Scan for the cell matching the given text and deliver its [X, Y] coordinate at center. 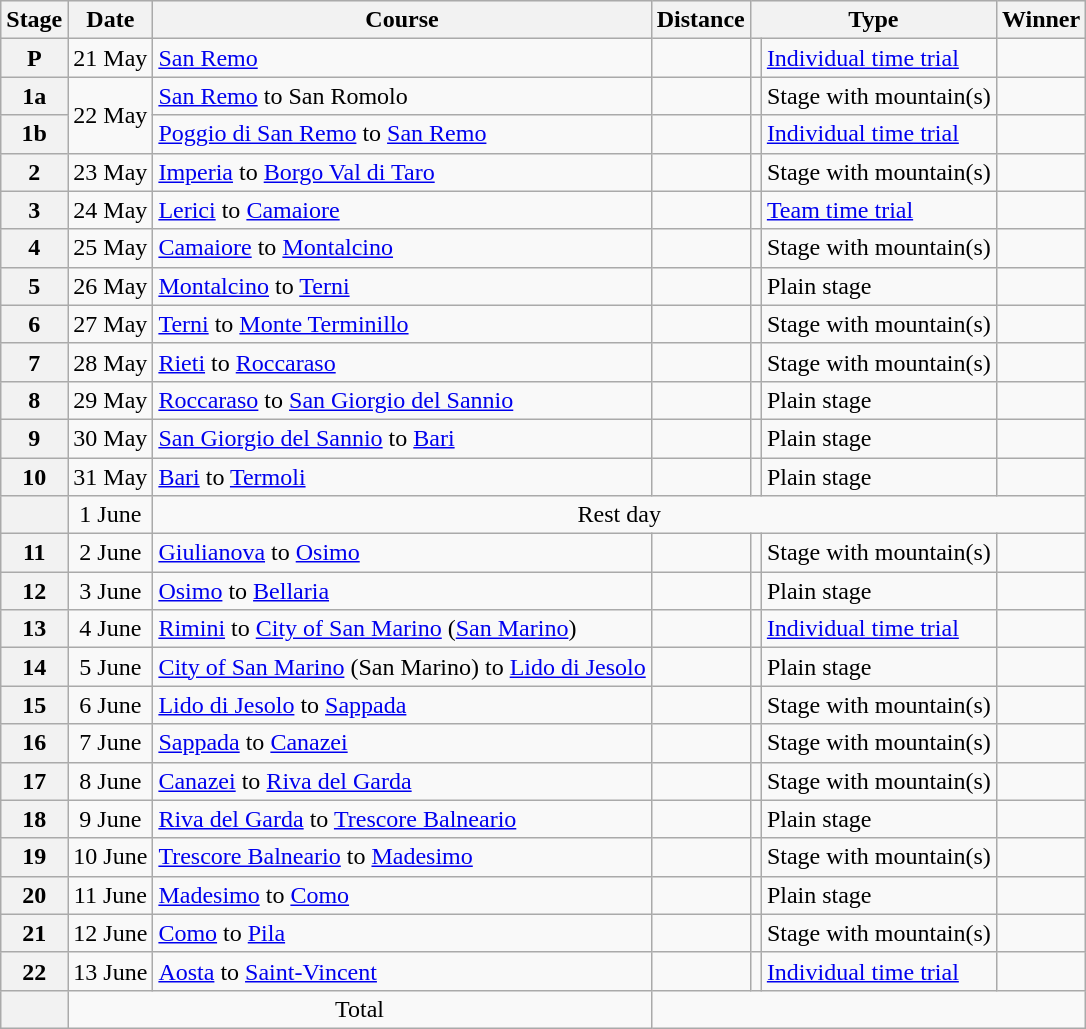
27 May [110, 324]
30 May [110, 438]
Rieti to Roccaraso [402, 362]
Rimini to City of San Marino (San Marino) [402, 629]
20 [34, 895]
9 June [110, 819]
10 June [110, 857]
Rest day [620, 515]
San Remo to San Romolo [402, 96]
2 June [110, 553]
Lido di Jesolo to Sappada [402, 705]
10 [34, 477]
3 June [110, 591]
Riva del Garda to Trescore Balneario [402, 819]
7 June [110, 743]
15 [34, 705]
29 May [110, 400]
13 June [110, 971]
22 [34, 971]
Course [402, 20]
9 [34, 438]
3 [34, 210]
Aosta to Saint-Vincent [402, 971]
14 [34, 667]
21 May [110, 58]
11 [34, 553]
31 May [110, 477]
1b [34, 134]
18 [34, 819]
13 [34, 629]
4 [34, 248]
Total [360, 1009]
San Giorgio del Sannio to Bari [402, 438]
6 June [110, 705]
Date [110, 20]
2 [34, 172]
Team time trial [878, 210]
19 [34, 857]
5 June [110, 667]
Roccaraso to San Giorgio del Sannio [402, 400]
Madesimo to Como [402, 895]
8 June [110, 781]
1 June [110, 515]
Bari to Termoli [402, 477]
Distance [700, 20]
24 May [110, 210]
Poggio di San Remo to San Remo [402, 134]
1a [34, 96]
San Remo [402, 58]
12 [34, 591]
7 [34, 362]
17 [34, 781]
4 June [110, 629]
12 June [110, 933]
5 [34, 286]
Terni to Monte Terminillo [402, 324]
Montalcino to Terni [402, 286]
16 [34, 743]
11 June [110, 895]
Canazei to Riva del Garda [402, 781]
Sappada to Canazei [402, 743]
25 May [110, 248]
Camaiore to Montalcino [402, 248]
21 [34, 933]
City of San Marino (San Marino) to Lido di Jesolo [402, 667]
Como to Pila [402, 933]
6 [34, 324]
8 [34, 400]
26 May [110, 286]
Osimo to Bellaria [402, 591]
P [34, 58]
Winner [1040, 20]
Type [873, 20]
Giulianova to Osimo [402, 553]
28 May [110, 362]
Lerici to Camaiore [402, 210]
Stage [34, 20]
Trescore Balneario to Madesimo [402, 857]
Imperia to Borgo Val di Taro [402, 172]
23 May [110, 172]
22 May [110, 115]
